From the cell containing the given text, extract its center point as [X, Y] coordinate. 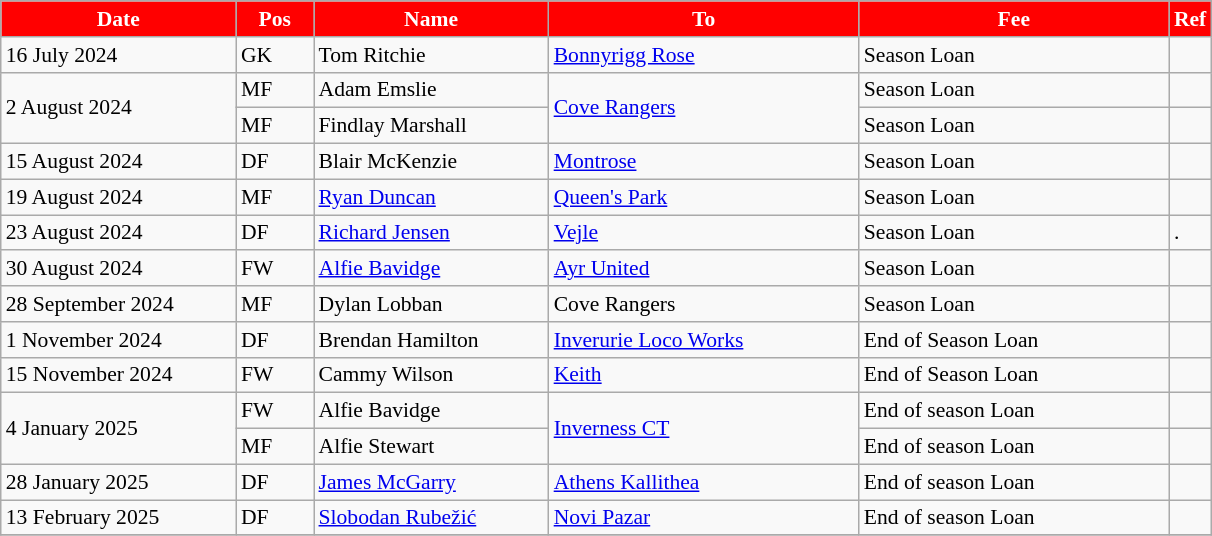
. [1190, 233]
16 July 2024 [118, 55]
Queen's Park [704, 197]
Date [118, 19]
GK [275, 55]
15 August 2024 [118, 162]
Ayr United [704, 269]
Richard Jensen [432, 233]
To [704, 19]
Alfie Stewart [432, 447]
Pos [275, 19]
Name [432, 19]
Tom Ritchie [432, 55]
Inverness CT [704, 428]
Ref [1190, 19]
19 August 2024 [118, 197]
Ryan Duncan [432, 197]
Cammy Wilson [432, 375]
Findlay Marshall [432, 126]
Montrose [704, 162]
Fee [1014, 19]
James McGarry [432, 482]
30 August 2024 [118, 269]
Brendan Hamilton [432, 340]
4 January 2025 [118, 428]
2 August 2024 [118, 108]
Bonnyrigg Rose [704, 55]
Adam Emslie [432, 90]
Inverurie Loco Works [704, 340]
Slobodan Rubežić [432, 518]
15 November 2024 [118, 375]
Athens Kallithea [704, 482]
28 January 2025 [118, 482]
Blair McKenzie [432, 162]
Keith [704, 375]
1 November 2024 [118, 340]
Novi Pazar [704, 518]
Vejle [704, 233]
13 February 2025 [118, 518]
28 September 2024 [118, 304]
23 August 2024 [118, 233]
Dylan Lobban [432, 304]
